For the text-containing cell, return its midpoint in [x, y] coordinate format. 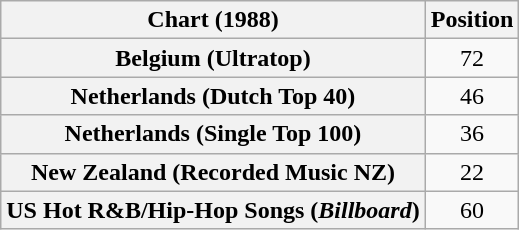
22 [472, 172]
Chart (1988) [213, 20]
US Hot R&B/Hip-Hop Songs (Billboard) [213, 210]
36 [472, 134]
72 [472, 58]
Netherlands (Single Top 100) [213, 134]
Position [472, 20]
46 [472, 96]
Belgium (Ultratop) [213, 58]
Netherlands (Dutch Top 40) [213, 96]
60 [472, 210]
New Zealand (Recorded Music NZ) [213, 172]
